Scan for the cell matching the given text and deliver its (X, Y) coordinate at center. 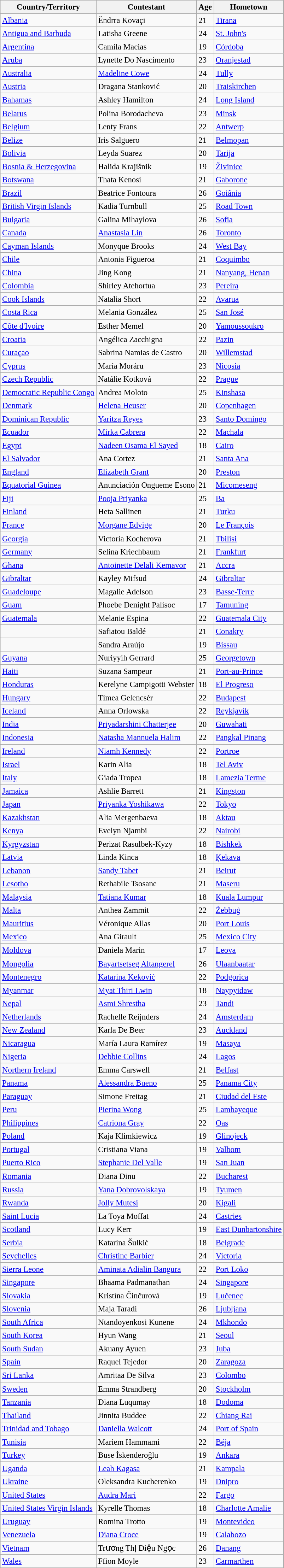
Port Loko (248, 1269)
Juba (248, 1349)
Santo Domingo (248, 419)
Slovenia (48, 1309)
Vietnam (48, 1548)
Bhaama Padmanathan (146, 1282)
Toronto (248, 233)
England (48, 472)
Debbie Collins (146, 1057)
Stephanie Del Valle (146, 1163)
Leova (248, 950)
Morgane Edvige (146, 525)
Simone Freitag (146, 1097)
Zaragoza (248, 1362)
Guwahati (248, 724)
Daniella Walcott (146, 1428)
Véronique Allas (146, 924)
Diana Dinu (146, 1176)
Andrea Moloto (146, 392)
Ecuador (48, 432)
Jinnita Buddee (146, 1415)
Glinojeck (248, 1136)
Ireland (48, 751)
India (48, 724)
Żebbuġ (248, 910)
Antoinette Delali Kemavor (146, 565)
Mexico City (248, 937)
Tanzania (48, 1402)
Pooja Priyanka (146, 499)
Rethabile Tsosane (146, 884)
Slovakia (48, 1296)
Natálie Kotková (146, 379)
Fargo (248, 1495)
Beatrice Fontoura (146, 193)
Haiti (48, 671)
Alia Mergenbaeva (146, 817)
Aktau (248, 817)
Thailand (48, 1415)
Danang (248, 1548)
Willemstad (248, 352)
Auckland (248, 1030)
Buse İskenderoğlu (146, 1455)
Kyrgyzstan (48, 844)
Road Town (248, 206)
Coquimbo (248, 259)
Tirana (248, 20)
Chiang Rai (248, 1415)
Bishkek (248, 844)
Puerto Rico (48, 1163)
Kinshasa (248, 392)
Lagos (248, 1057)
Santa Ana (248, 459)
Christine Barbier (146, 1256)
Halida Krajišnik (146, 166)
Georgia (48, 539)
Fiji (48, 499)
Northern Ireland (48, 1070)
Heta Sallinen (146, 512)
Tandi (248, 1003)
Kenya (48, 831)
Mongolia (48, 964)
Austria (48, 87)
Latvia (48, 857)
Netherlands (48, 1017)
Bucharest (248, 1176)
Brazil (48, 193)
Natalia Short (146, 299)
Mauritius (48, 924)
Georgetown (248, 658)
Myat Thiri Lwin (146, 990)
Tokyo (248, 804)
Minsk (248, 113)
Germany (48, 552)
Seoul (248, 1335)
Botswana (48, 180)
Democratic Republic Congo (48, 392)
Yamoussoukro (248, 326)
María Laura Ramírez (146, 1043)
Selina Kriechbaum (146, 552)
Angélica Zacchigna (146, 339)
Hometown (248, 7)
Canada (48, 233)
Jing Kong (146, 273)
La Toya Moffat (146, 1216)
San José (248, 313)
Japan (48, 804)
East Dunbartonshire (248, 1229)
Castries (248, 1216)
Catriona Gray (146, 1123)
Costa Rica (48, 313)
Hungary (48, 698)
Diana Croce (146, 1535)
Contestant (146, 7)
Belgrade (248, 1243)
Scotland (48, 1229)
Albania (48, 20)
Moldova (48, 950)
Goiânia (248, 193)
Bahamas (48, 100)
Aruba (48, 60)
Romania (48, 1176)
Leah Kagasa (146, 1468)
Accra (248, 565)
Nigeria (48, 1057)
Honduras (48, 685)
Sofia (248, 219)
Katarina Keković (146, 977)
Guatemala (48, 618)
South Korea (48, 1335)
Ashlie Barrett (146, 791)
Galina Mihaylova (146, 219)
Yaritza Reyes (146, 419)
Uganda (48, 1468)
Oas (248, 1123)
Ana Girault (146, 937)
Jolly Mutesi (146, 1203)
Portroe (248, 751)
Avarua (248, 299)
Kaja Klimkiewicz (146, 1136)
Ukraine (48, 1482)
Curaçao (48, 352)
Croatia (48, 339)
Živinice (248, 166)
South Africa (48, 1322)
Ntandoyenkosi Kunene (146, 1322)
Stockholm (248, 1389)
Italy (48, 777)
Maja Taradi (146, 1309)
Yana Dobrovolskaya (146, 1190)
Tímea Gelencsér (146, 698)
Oleksandra Kucherenko (146, 1482)
Country/Territory (48, 7)
Nicaragua (48, 1043)
Sierra Leone (48, 1269)
Melania González (146, 313)
Uruguay (48, 1522)
Egypt (48, 446)
Podgorica (248, 977)
Suzana Sampeur (146, 671)
Nadeen Osama El Sayed (146, 446)
Emma Carswell (146, 1070)
Dnipro (248, 1482)
Kayley Mifsud (146, 578)
Hyun Wang (146, 1335)
Antwerp (248, 127)
María Moráru (146, 366)
United States Virgin Islands (48, 1508)
Rachelle Reijnders (146, 1017)
Belmopan (248, 140)
France (48, 525)
Priyanka Yoshikawa (146, 804)
Lesotho (48, 884)
Conakry (248, 632)
Tbilisi (248, 539)
Lenty Frans (146, 127)
Guyana (48, 658)
Kazakhstan (48, 817)
Sandy Tabet (146, 871)
Tamuning (248, 605)
Dodoma (248, 1402)
Lucy Kerr (146, 1229)
Ëndrra Kovaçi (146, 20)
Kerelyne Campigotti Webster (146, 685)
Charlotte Amalie (248, 1508)
Ciudad del Este (248, 1097)
Israel (48, 764)
Elizabeth Grant (146, 472)
Dominican Republic (48, 419)
Machala (248, 432)
Kampala (248, 1468)
Magalie Adelson (146, 592)
Spain (48, 1362)
Anunciación Ongueme Esono (146, 485)
Malta (48, 910)
Montevideo (248, 1522)
Mariem Hammami (146, 1442)
Panama City (248, 1083)
Seychelles (48, 1256)
Audra Mari (146, 1495)
Peru (48, 1110)
Emma Strandberg (146, 1389)
Antonia Figueroa (146, 259)
Cristiana Viana (146, 1150)
Diana Luqumay (146, 1402)
Bayartsetseg Altangerel (146, 964)
Ana Cortez (146, 459)
Lamezia Terme (248, 777)
Ashley Hamilton (146, 100)
Malaysia (48, 897)
Poland (48, 1136)
Oranjestad (248, 60)
Valbom (248, 1150)
Anna Orlowska (146, 711)
Pierina Wong (146, 1110)
Long Island (248, 100)
Le François (248, 525)
Latisha Greene (146, 34)
Amritaa De Silva (146, 1375)
Mexico (48, 937)
Shirley Atehortua (146, 286)
Nuriyyih Gerrard (146, 658)
British Virgin Islands (48, 206)
New Zealand (48, 1030)
Belarus (48, 113)
Turkey (48, 1455)
Port Louis (248, 924)
Tarija (248, 153)
Maseru (248, 884)
Dragana Stanković (146, 87)
Sri Lanka (48, 1375)
Iris Salguero (146, 140)
Esther Memel (146, 326)
Akuany Ayuen (146, 1349)
El Progreso (248, 685)
Venezuela (48, 1535)
Bissau (248, 645)
Safiatou Baldé (146, 632)
Cairo (248, 446)
Natasha Mannuela Halim (146, 738)
Karin Alia (146, 764)
Tunisia (48, 1442)
Preston (248, 472)
China (48, 273)
Czech Republic (48, 379)
Colombia (48, 286)
Victoria (248, 1256)
Bulgaria (48, 219)
Guam (48, 605)
Jamaica (48, 791)
Age (205, 7)
Sweden (48, 1389)
Romina Trotto (146, 1522)
Prague (248, 379)
Kigali (248, 1203)
Russia (48, 1190)
Colombo (248, 1375)
Giada Tropea (146, 777)
Argentina (48, 47)
South Sudan (48, 1349)
Anastasia Lin (146, 233)
Ghana (48, 565)
Kingston (248, 791)
Leyda Suarez (146, 153)
San Juan (248, 1163)
Karla De Beer (146, 1030)
Frankfurt (248, 552)
Ba (248, 499)
Bosnia & Herzegovina (48, 166)
Tatiana Kumar (146, 897)
Niamh Kennedy (146, 751)
Ffion Moyle (146, 1561)
Port of Spain (248, 1428)
Lynette Do Nascimento (146, 60)
Evelyn Njambi (146, 831)
Gaborone (248, 180)
Perizat Rasulbek-Kyzy (146, 844)
West Bay (248, 246)
Guadeloupe (48, 592)
Guatemala City (248, 618)
Cayman Islands (48, 246)
El Salvador (48, 459)
Kristína Činčurová (146, 1296)
Belfast (248, 1070)
Serbia (48, 1243)
Saint Lucia (48, 1216)
Côte d'Ivoire (48, 326)
Aminata Adialin Bangura (146, 1269)
Equatorial Guinea (48, 485)
Lambayeque (248, 1110)
Tully (248, 74)
Panama (48, 1083)
Córdoba (248, 47)
Polina Borodacheva (146, 113)
Indonesia (48, 738)
Pazin (248, 339)
Lebanon (48, 871)
Monyque Brooks (146, 246)
Camila Macias (146, 47)
Victoria Kocherova (146, 539)
Kuala Lumpur (248, 897)
Myanmar (48, 990)
Sabrina Namias de Castro (146, 352)
Trinidad and Tobago (48, 1428)
Wales (48, 1561)
Cook Islands (48, 299)
Tyumen (248, 1190)
Traiskirchen (248, 87)
Calabozo (248, 1535)
Ljubljana (248, 1309)
Kyrelle Thomas (146, 1508)
Melanie Espina (146, 618)
Reykjavík (248, 711)
Alessandra Bueno (146, 1083)
Pangkal Pinang (248, 738)
Cyprus (48, 366)
Port-au-Prince (248, 671)
Nicosia (248, 366)
Mirka Cabrera (146, 432)
Bolivia (48, 153)
Naypyidaw (248, 990)
Lučenec (248, 1296)
Trương Thị Diệu Ngọc (146, 1548)
Ankara (248, 1455)
St. John's (248, 34)
Australia (48, 74)
Linda Kinca (146, 857)
Iceland (48, 711)
Ulaanbaatar (248, 964)
Thata Kenosi (146, 180)
Tel Aviv (248, 764)
Antigua and Barbuda (48, 34)
Amsterdam (248, 1017)
Ķekava (248, 857)
Helena Heuser (146, 406)
Daniela Marin (146, 950)
Pereira (248, 286)
Denmark (48, 406)
Chile (48, 259)
Priyadarshini Chatterjee (146, 724)
Sandra Araújo (146, 645)
Madeline Cowe (146, 74)
Philippines (48, 1123)
Beirut (248, 871)
United States (48, 1495)
Béja (248, 1442)
Montenegro (48, 977)
Phoebe Denight Palisoc (146, 605)
Nanyang, Henan (248, 273)
Masaya (248, 1043)
Micomeseng (248, 485)
Belize (48, 140)
Raquel Tejedor (146, 1362)
Budapest (248, 698)
Anthea Zammit (146, 910)
Carmarthen (248, 1561)
Mkhondo (248, 1322)
Asmi Shrestha (146, 1003)
Rwanda (48, 1203)
Portugal (48, 1150)
Kadia Turnbull (146, 206)
Nepal (48, 1003)
Katarina Šulkić (146, 1243)
Belgium (48, 127)
Basse-Terre (248, 592)
Turku (248, 512)
Paraguay (48, 1097)
Nairobi (248, 831)
Finland (48, 512)
Copenhagen (248, 406)
